Search for the cell housing the specified text and yield its [X, Y] center coordinate. 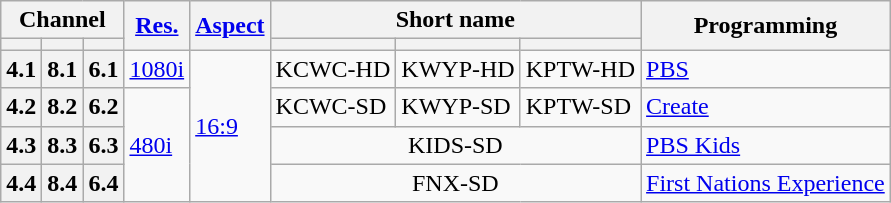
Programming [766, 26]
KCWC-SD [333, 107]
PBS [766, 69]
KIDS-SD [455, 145]
Res. [157, 26]
6.2 [104, 107]
16:9 [230, 126]
6.4 [104, 183]
Aspect [230, 26]
KPTW-SD [580, 107]
KWYP-HD [458, 69]
8.3 [62, 145]
4.4 [22, 183]
8.1 [62, 69]
FNX-SD [455, 183]
Channel [62, 20]
PBS Kids [766, 145]
4.3 [22, 145]
480i [157, 145]
6.3 [104, 145]
KWYP-SD [458, 107]
8.2 [62, 107]
Short name [455, 20]
1080i [157, 69]
KPTW-HD [580, 69]
Create [766, 107]
4.1 [22, 69]
First Nations Experience [766, 183]
4.2 [22, 107]
6.1 [104, 69]
KCWC-HD [333, 69]
8.4 [62, 183]
